Extract the [X, Y] coordinate from the center of the cell holding the provided text.  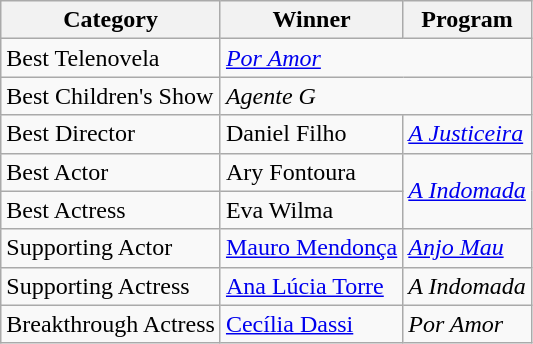
Best Actress [111, 210]
Supporting Actress [111, 286]
Eva Wilma [311, 210]
Anjo Mau [468, 248]
Daniel Filho [311, 134]
Program [468, 20]
Best Actor [111, 172]
Winner [311, 20]
Breakthrough Actress [111, 324]
Agente G [376, 96]
Ary Fontoura [311, 172]
Best Director [111, 134]
A Justiceira [468, 134]
Best Telenovela [111, 58]
Category [111, 20]
Ana Lúcia Torre [311, 286]
Supporting Actor [111, 248]
Cecília Dassi [311, 324]
Best Children's Show [111, 96]
Mauro Mendonça [311, 248]
